Extract the [x, y] coordinate from the center of the cell holding the provided text.  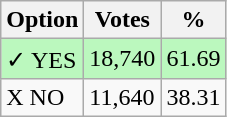
38.31 [194, 97]
Option [42, 20]
X NO [42, 97]
11,640 [122, 97]
Votes [122, 20]
✓ YES [42, 59]
% [194, 20]
61.69 [194, 59]
18,740 [122, 59]
